Capture the cell that displays the provided text and extract its [x, y] central coordinate. 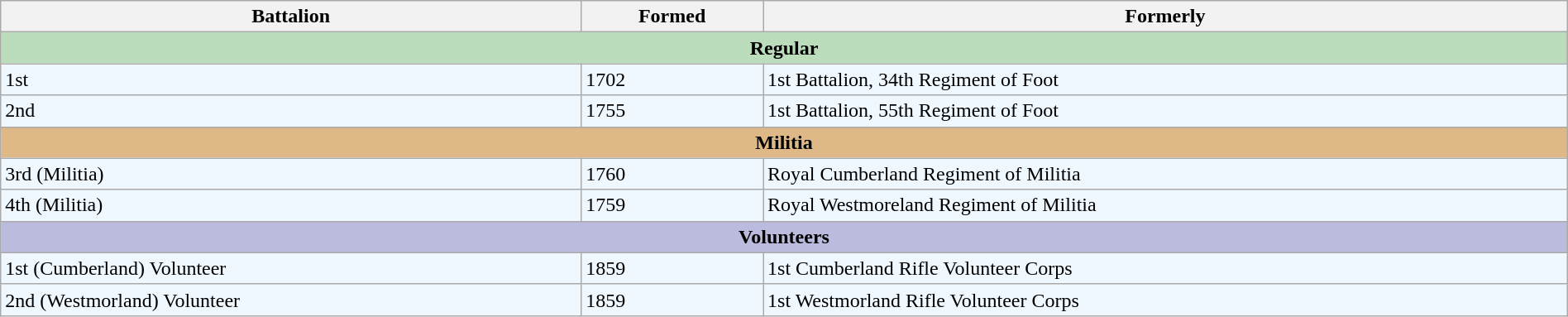
Militia [784, 142]
1755 [672, 111]
1759 [672, 205]
1st (Cumberland) Volunteer [291, 268]
Battalion [291, 17]
2nd (Westmorland) Volunteer [291, 300]
Regular [784, 48]
2nd [291, 111]
4th (Militia) [291, 205]
Formerly [1166, 17]
Royal Cumberland Regiment of Militia [1166, 174]
1st Battalion, 34th Regiment of Foot [1166, 79]
1760 [672, 174]
Formed [672, 17]
Volunteers [784, 237]
1st Battalion, 55th Regiment of Foot [1166, 111]
1st [291, 79]
Royal Westmoreland Regiment of Militia [1166, 205]
1st Cumberland Rifle Volunteer Corps [1166, 268]
3rd (Militia) [291, 174]
1702 [672, 79]
1st Westmorland Rifle Volunteer Corps [1166, 300]
